Identify which cell holds the provided text, then report its [X, Y] central coordinate. 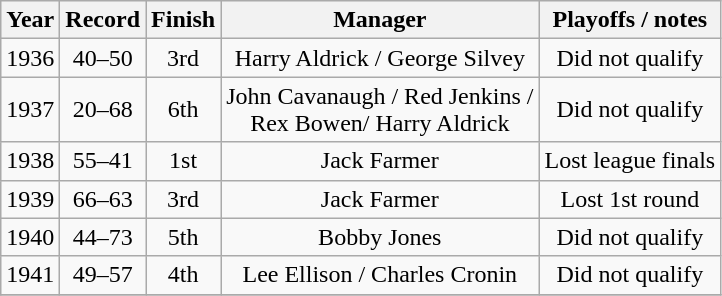
Finish [184, 20]
4th [184, 275]
49–57 [103, 275]
6th [184, 110]
66–63 [103, 199]
55–41 [103, 161]
Lost 1st round [630, 199]
1940 [30, 237]
1938 [30, 161]
Record [103, 20]
1937 [30, 110]
1st [184, 161]
1936 [30, 58]
Playoffs / notes [630, 20]
20–68 [103, 110]
Lee Ellison / Charles Cronin [380, 275]
1939 [30, 199]
Manager [380, 20]
Bobby Jones [380, 237]
5th [184, 237]
Year [30, 20]
44–73 [103, 237]
Harry Aldrick / George Silvey [380, 58]
Lost league finals [630, 161]
John Cavanaugh / Red Jenkins / Rex Bowen/ Harry Aldrick [380, 110]
40–50 [103, 58]
1941 [30, 275]
